Return the [X, Y] coordinate for the center point of the cell that contains the specified text.  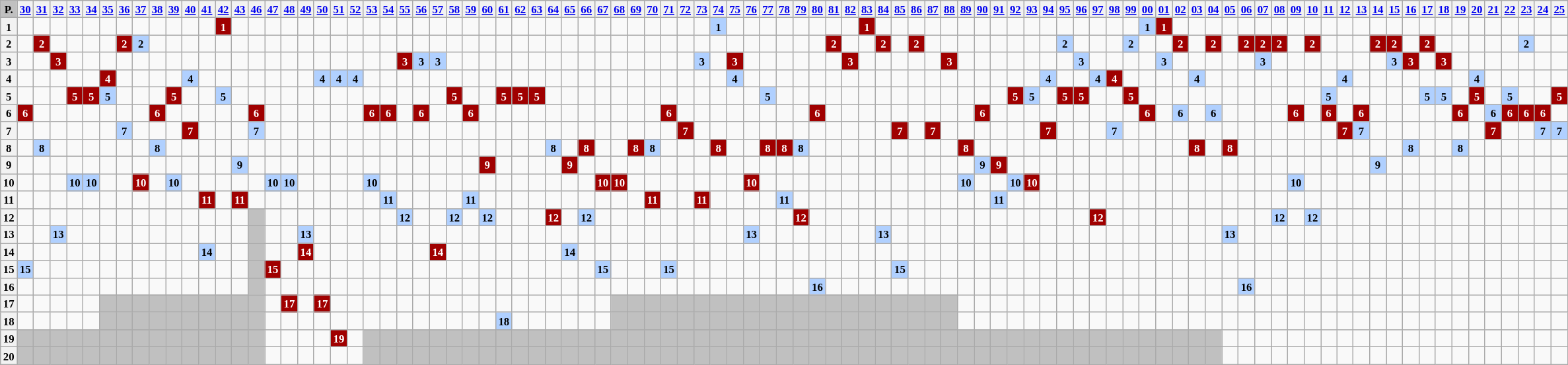
89 [966, 9]
31 [42, 9]
47 [272, 9]
93 [1032, 9]
67 [602, 9]
65 [569, 9]
68 [620, 9]
74 [719, 9]
53 [371, 9]
99 [1131, 9]
88 [950, 9]
38 [157, 9]
40 [190, 9]
59 [470, 9]
04 [1214, 9]
09 [1296, 9]
75 [734, 9]
21 [1493, 9]
49 [305, 9]
24 [1543, 9]
00 [1148, 9]
78 [785, 9]
83 [867, 9]
57 [437, 9]
55 [404, 9]
54 [388, 9]
96 [1082, 9]
61 [503, 9]
42 [223, 9]
81 [834, 9]
70 [653, 9]
69 [635, 9]
85 [900, 9]
91 [999, 9]
06 [1247, 9]
66 [587, 9]
46 [256, 9]
32 [58, 9]
82 [851, 9]
63 [536, 9]
58 [454, 9]
39 [174, 9]
60 [487, 9]
43 [240, 9]
98 [1115, 9]
97 [1098, 9]
01 [1164, 9]
35 [108, 9]
30 [25, 9]
34 [91, 9]
05 [1230, 9]
36 [124, 9]
90 [983, 9]
92 [1016, 9]
76 [752, 9]
79 [801, 9]
71 [668, 9]
52 [355, 9]
94 [1049, 9]
08 [1280, 9]
37 [141, 9]
73 [701, 9]
48 [289, 9]
77 [767, 9]
62 [520, 9]
64 [553, 9]
33 [75, 9]
95 [1065, 9]
80 [818, 9]
25 [1559, 9]
51 [338, 9]
23 [1526, 9]
22 [1510, 9]
03 [1197, 9]
86 [917, 9]
P. [9, 9]
41 [207, 9]
56 [421, 9]
50 [322, 9]
02 [1181, 9]
72 [686, 9]
07 [1263, 9]
84 [884, 9]
87 [933, 9]
